Scan for the cell matching the given text and deliver its (x, y) coordinate at center. 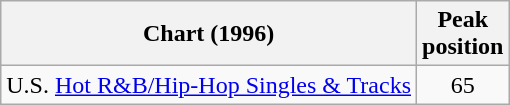
65 (463, 85)
U.S. Hot R&B/Hip-Hop Singles & Tracks (209, 85)
Chart (1996) (209, 34)
Peakposition (463, 34)
